Search for the cell housing the specified text and yield its [x, y] center coordinate. 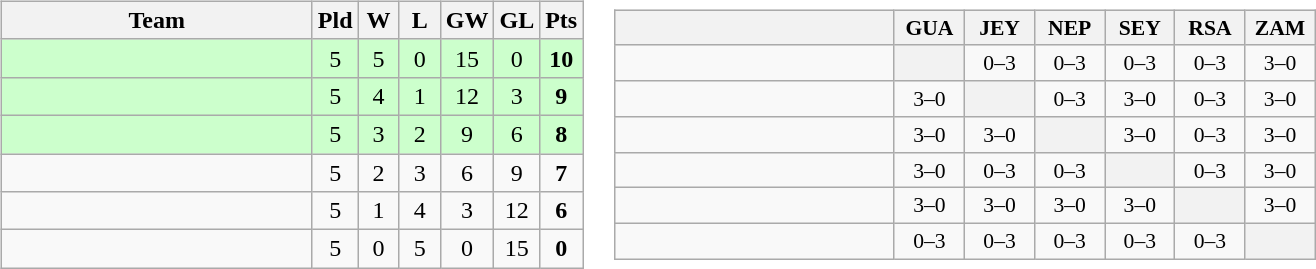
JEY [999, 28]
Team [156, 20]
7 [562, 173]
NEP [1070, 28]
ZAM [1280, 28]
GW [467, 20]
GL [517, 20]
GUA [929, 28]
RSA [1210, 28]
W [378, 20]
SEY [1140, 28]
L [420, 20]
Pts [562, 20]
Pld [335, 20]
10 [562, 58]
8 [562, 134]
